Extract the (x, y) coordinate from the center of the cell holding the provided text.  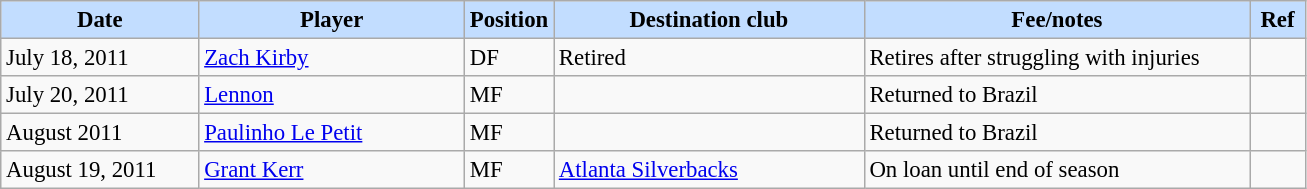
Grant Kerr (332, 170)
August 2011 (100, 133)
Retired (710, 58)
Atlanta Silverbacks (710, 170)
Destination club (710, 20)
Fee/notes (1057, 20)
Retires after struggling with injuries (1057, 58)
Position (508, 20)
Date (100, 20)
July 18, 2011 (100, 58)
On loan until end of season (1057, 170)
July 20, 2011 (100, 95)
DF (508, 58)
Lennon (332, 95)
Zach Kirby (332, 58)
August 19, 2011 (100, 170)
Paulinho Le Petit (332, 133)
Player (332, 20)
Ref (1278, 20)
